Provide the [x, y] coordinate of the cell's center where the given text is located.  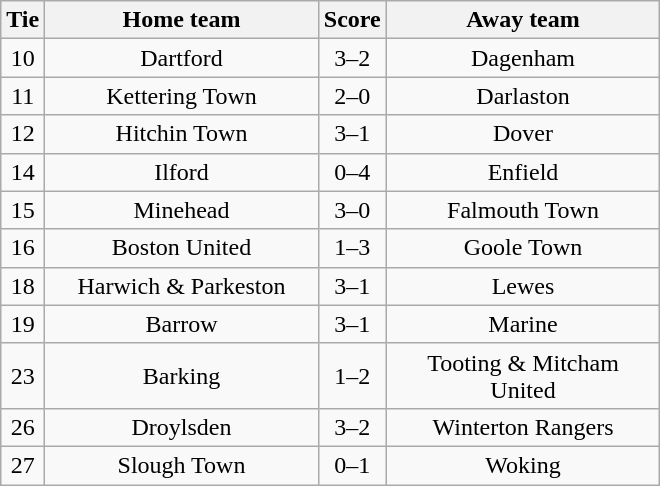
Away team [523, 20]
Falmouth Town [523, 210]
Slough Town [182, 465]
1–3 [352, 248]
Dover [523, 134]
26 [23, 427]
Tooting & Mitcham United [523, 376]
Dagenham [523, 58]
Ilford [182, 172]
Kettering Town [182, 96]
Enfield [523, 172]
Minehead [182, 210]
Droylsden [182, 427]
Hitchin Town [182, 134]
Home team [182, 20]
19 [23, 324]
2–0 [352, 96]
Darlaston [523, 96]
Lewes [523, 286]
11 [23, 96]
Barking [182, 376]
Harwich & Parkeston [182, 286]
23 [23, 376]
Boston United [182, 248]
Goole Town [523, 248]
Tie [23, 20]
10 [23, 58]
0–4 [352, 172]
16 [23, 248]
14 [23, 172]
Dartford [182, 58]
27 [23, 465]
0–1 [352, 465]
15 [23, 210]
Barrow [182, 324]
Winterton Rangers [523, 427]
12 [23, 134]
Woking [523, 465]
1–2 [352, 376]
3–0 [352, 210]
Score [352, 20]
18 [23, 286]
Marine [523, 324]
